Provide the [x, y] coordinate of the cell's center where the given text is located.  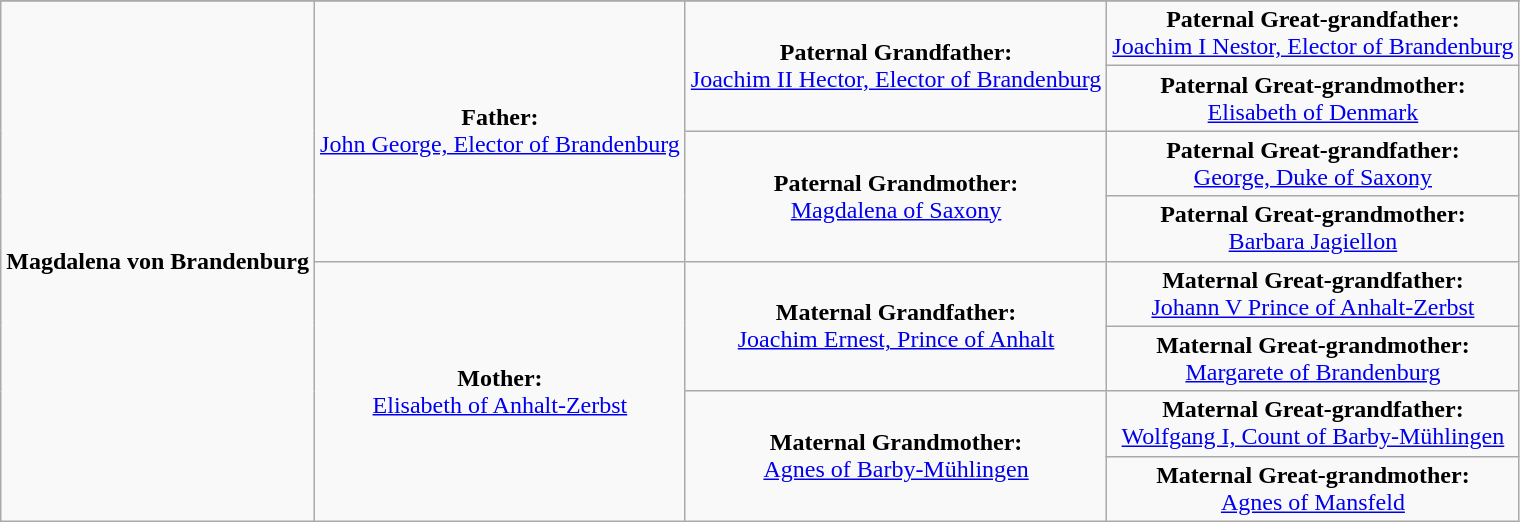
Maternal Great-grandfather: Wolfgang I, Count of Barby-Mühlingen [1313, 424]
Maternal Great-grandmother: Margarete of Brandenburg [1313, 358]
Paternal Great-grandfather:George, Duke of Saxony [1313, 164]
Paternal Great-grandfather:Joachim I Nestor, Elector of Brandenburg [1313, 34]
Father:John George, Elector of Brandenburg [500, 131]
Paternal Grandmother:Magdalena of Saxony [896, 196]
Maternal Great-grandmother: Agnes of Mansfeld [1313, 488]
Maternal Great-grandfather:Johann V Prince of Anhalt-Zerbst [1313, 294]
Paternal Great-grandmother:Barbara Jagiellon [1313, 228]
Maternal Grandfather:Joachim Ernest, Prince of Anhalt [896, 326]
Maternal Grandmother:Agnes of Barby-Mühlingen [896, 456]
Paternal Great-grandmother:Elisabeth of Denmark [1313, 98]
Magdalena von Brandenburg [158, 261]
Mother:Elisabeth of Anhalt-Zerbst [500, 391]
Paternal Grandfather:Joachim II Hector, Elector of Brandenburg [896, 66]
